Output the (X, Y) coordinate of the center of the cell containing the given text.  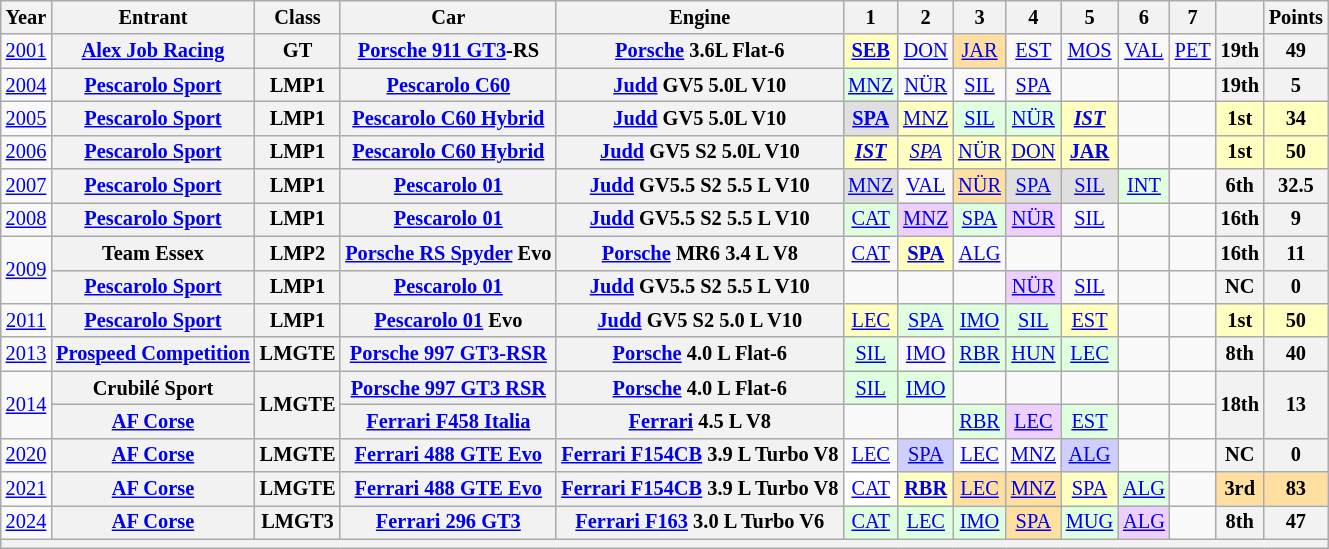
Porsche 3.6L Flat-6 (700, 51)
Porsche 997 GT3-RSR (448, 354)
Ferrari 296 GT3 (448, 522)
49 (1296, 51)
SEB (870, 51)
Car (448, 17)
GT (298, 51)
2001 (26, 51)
PET (1193, 51)
2008 (26, 219)
34 (1296, 118)
LMP2 (298, 253)
Porsche RS Spyder Evo (448, 253)
Porsche MR6 3.4 L V8 (700, 253)
2014 (26, 404)
Porsche 997 GT3 RSR (448, 388)
Entrant (153, 17)
9 (1296, 219)
2009 (26, 270)
2007 (26, 186)
6th (1240, 186)
Judd GV5 S2 5.0 L V10 (700, 320)
2024 (26, 522)
Crubilé Sport (153, 388)
Ferrari F163 3.0 L Turbo V6 (700, 522)
2006 (26, 152)
Engine (700, 17)
3 (980, 17)
Class (298, 17)
Points (1296, 17)
Pescarolo C60 (448, 85)
2020 (26, 455)
4 (1034, 17)
83 (1296, 489)
Porsche 911 GT3-RS (448, 51)
Ferrari F458 Italia (448, 421)
Ferrari 4.5 L V8 (700, 421)
32.5 (1296, 186)
2005 (26, 118)
2011 (26, 320)
2004 (26, 85)
2013 (26, 354)
MOS (1090, 51)
11 (1296, 253)
Pescarolo 01 Evo (448, 320)
Judd GV5 S2 5.0L V10 (700, 152)
2 (926, 17)
7 (1193, 17)
40 (1296, 354)
18th (1240, 404)
47 (1296, 522)
MUG (1090, 522)
Alex Job Racing (153, 51)
LMGT3 (298, 522)
13 (1296, 404)
1 (870, 17)
2021 (26, 489)
3rd (1240, 489)
Prospeed Competition (153, 354)
Team Essex (153, 253)
INT (1144, 186)
HUN (1034, 354)
Year (26, 17)
6 (1144, 17)
